Output the [X, Y] coordinate of the center of the cell containing the given text.  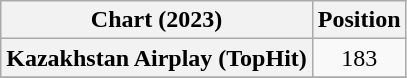
Chart (2023) [157, 20]
Position [359, 20]
Kazakhstan Airplay (TopHit) [157, 58]
183 [359, 58]
